Return the [X, Y] coordinate for the center point of the cell that contains the specified text.  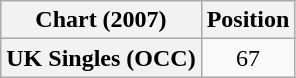
Chart (2007) [101, 20]
Position [248, 20]
UK Singles (OCC) [101, 58]
67 [248, 58]
